Return (x, y) of the center of cell containing provided text 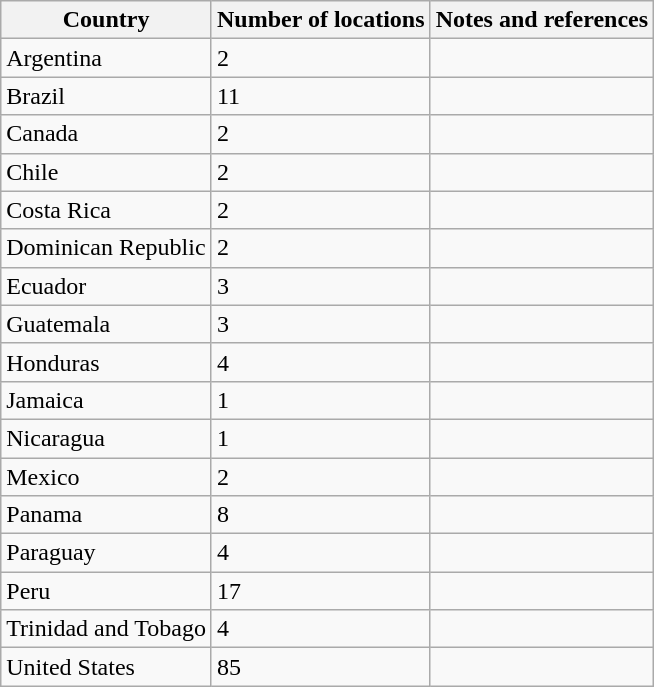
17 (320, 591)
Argentina (106, 58)
Peru (106, 591)
Mexico (106, 477)
Honduras (106, 362)
Notes and references (542, 20)
Jamaica (106, 400)
United States (106, 667)
Guatemala (106, 324)
Country (106, 20)
Paraguay (106, 553)
Panama (106, 515)
Costa Rica (106, 210)
Trinidad and Tobago (106, 629)
Canada (106, 134)
Brazil (106, 96)
Chile (106, 172)
Number of locations (320, 20)
11 (320, 96)
Nicaragua (106, 438)
Dominican Republic (106, 248)
Ecuador (106, 286)
8 (320, 515)
85 (320, 667)
